Identify which cell holds the provided text, then report its [X, Y] central coordinate. 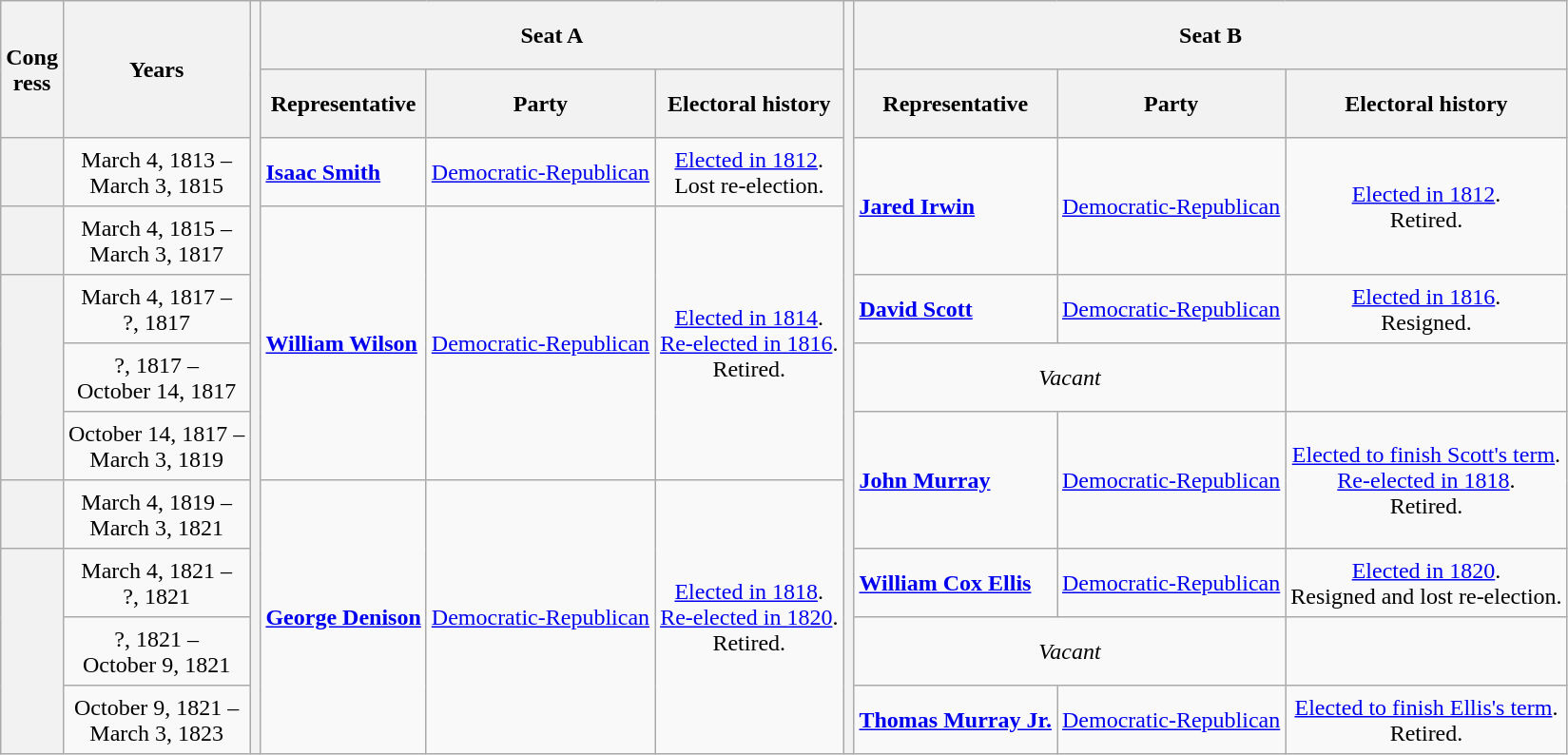
Elected in 1816.Resigned. [1426, 309]
George Denison [343, 617]
John Murray [956, 480]
William Wilson [343, 343]
William Cox Ellis [956, 583]
?, 1817 –October 14, 1817 [156, 377]
Elected to finish Scott's term.Re-elected in 1818.Retired. [1426, 480]
Seat B [1210, 35]
Elected in 1818.Re-elected in 1820.Retired. [749, 617]
March 4, 1817 –?, 1817 [156, 309]
Congress [32, 69]
David Scott [956, 309]
Seat A [552, 35]
?, 1821 –October 9, 1821 [156, 651]
Elected in 1812.Lost re-election. [749, 172]
Elected in 1820.Resigned and lost re-election. [1426, 583]
Jared Irwin [956, 206]
Isaac Smith [343, 172]
Thomas Murray Jr. [956, 720]
October 9, 1821 –March 3, 1823 [156, 720]
March 4, 1821 –?, 1821 [156, 583]
Years [156, 69]
Elected to finish Ellis's term.Retired. [1426, 720]
October 14, 1817 –March 3, 1819 [156, 446]
March 4, 1819 –March 3, 1821 [156, 514]
March 4, 1813 –March 3, 1815 [156, 172]
Elected in 1812.Retired. [1426, 206]
Elected in 1814.Re-elected in 1816.Retired. [749, 343]
March 4, 1815 –March 3, 1817 [156, 241]
